Identify which cell holds the provided text, then report its (x, y) central coordinate. 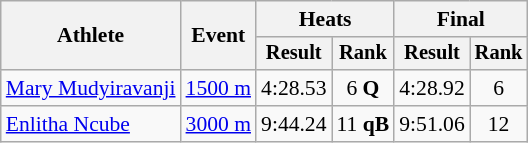
12 (499, 124)
9:51.06 (432, 124)
11 qB (364, 124)
6 Q (364, 88)
4:28.53 (294, 88)
6 (499, 88)
Athlete (91, 36)
3000 m (218, 124)
4:28.92 (432, 88)
Mary Mudyiravanji (91, 88)
1500 m (218, 88)
Heats (325, 19)
Final (460, 19)
9:44.24 (294, 124)
Event (218, 36)
Enlitha Ncube (91, 124)
